Extract the (x, y) coordinate from the center of the cell holding the provided text.  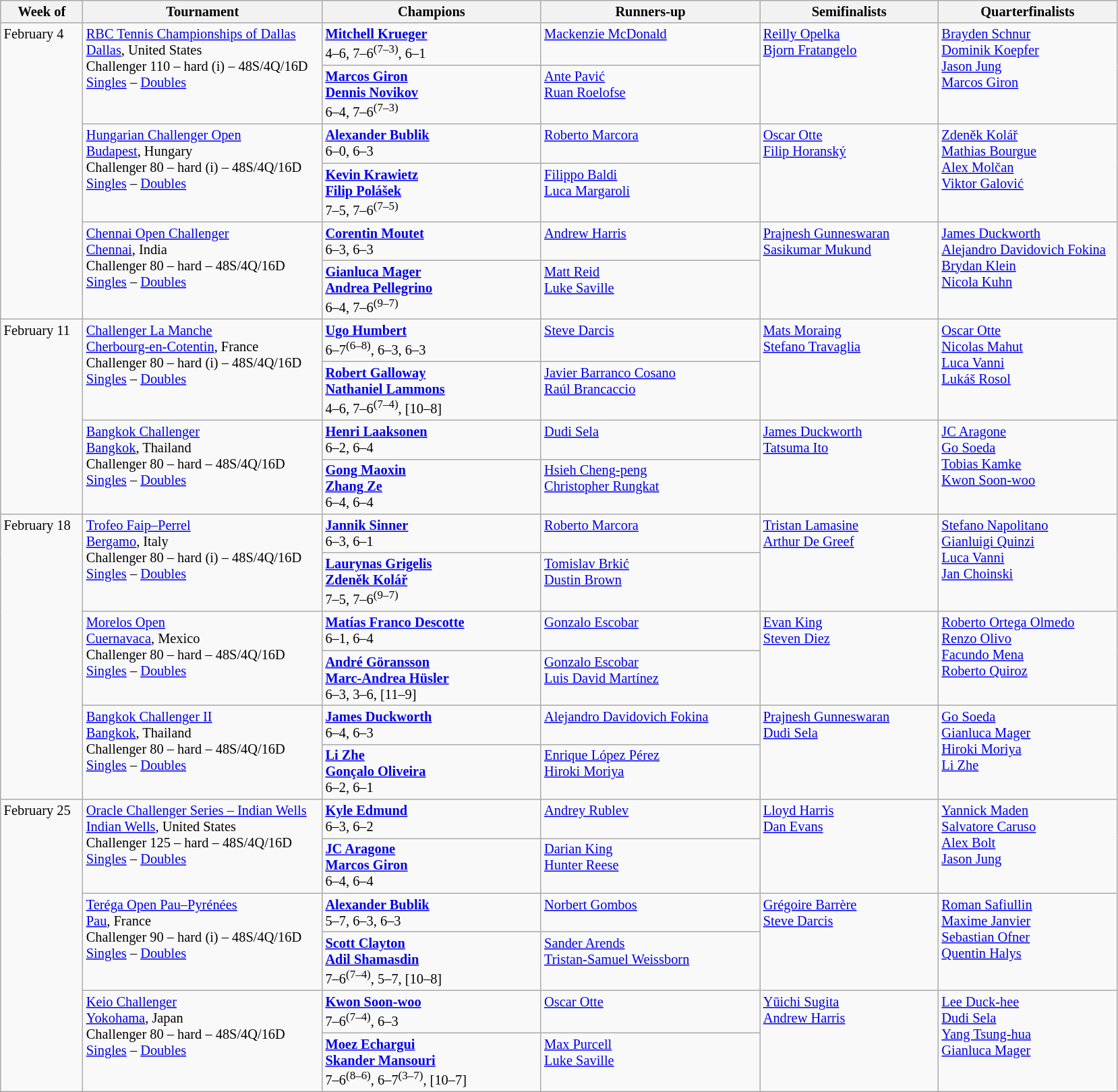
Steve Darcis (650, 340)
Scott Clayton Adil Shamasdin7–6(7–4), 5–7, [10–8] (432, 961)
Corentin Moutet6–3, 6–3 (432, 241)
Tristan Lamasine Arthur De Greef (850, 562)
Brayden Schnur Dominik Koepfer Jason Jung Marcos Giron (1028, 73)
Alexander Bublik6–0, 6–3 (432, 144)
RBC Tennis Championships of DallasDallas, United States Challenger 110 – hard (i) – 48S/4Q/16DSingles – Doubles (202, 73)
Max Purcell Luke Saville (650, 1062)
Bangkok ChallengerBangkok, Thailand Challenger 80 – hard – 48S/4Q/16DSingles – Doubles (202, 466)
February 4 (42, 171)
Stefano Napolitano Gianluigi Quinzi Luca Vanni Jan Choinski (1028, 562)
James Duckworth6–4, 6–3 (432, 725)
Zdeněk Kolář Mathias Bourgue Alex Molčan Viktor Galović (1028, 173)
Yannick Maden Salvatore Caruso Alex Bolt Jason Jung (1028, 847)
Roberto Ortega Olmedo Renzo Olivo Facundo Mena Roberto Quiroz (1028, 658)
Robert Galloway Nathaniel Lammons4–6, 7–6(7–4), [10–8] (432, 391)
February 25 (42, 946)
Ugo Humbert6–7(6–8), 6–3, 6–3 (432, 340)
Kwon Soon-woo7–6(7–4), 6–3 (432, 1012)
JC Aragone Go Soeda Tobias Kamke Kwon Soon-woo (1028, 466)
Oscar Otte (650, 1012)
Matías Franco Descotte6–1, 6–4 (432, 631)
Norbert Gombos (650, 913)
Quarterfinalists (1028, 11)
Mats Moraing Stefano Travaglia (850, 369)
Tomislav Brkić Dustin Brown (650, 582)
Alexander Bublik5–7, 6–3, 6–3 (432, 913)
Matt Reid Luke Saville (650, 290)
Semifinalists (850, 11)
Bangkok Challenger IIBangkok, Thailand Challenger 80 – hard – 48S/4Q/16DSingles – Doubles (202, 752)
Gong Maoxin Zhang Ze6–4, 6–4 (432, 487)
Li Zhe Gonçalo Oliveira6–2, 6–1 (432, 772)
Reilly Opelka Bjorn Fratangelo (850, 73)
André Göransson Marc-Andrea Hüsler6–3, 3–6, [11–9] (432, 678)
Evan King Steven Diez (850, 658)
Dudi Sela (650, 439)
February 11 (42, 417)
Trofeo Faip–PerrelBergamo, Italy Challenger 80 – hard (i) – 48S/4Q/16DSingles – Doubles (202, 562)
Moez Echargui Skander Mansouri7–6(8–6), 6–7(3–7), [10–7] (432, 1062)
Kevin Krawietz Filip Polášek7–5, 7–6(7–5) (432, 193)
James Duckworth Tatsuma Ito (850, 466)
Week of (42, 11)
Lee Duck-hee Dudi Sela Yang Tsung-hua Gianluca Mager (1028, 1041)
JC Aragone Marcos Giron6–4, 6–4 (432, 866)
Champions (432, 11)
Prajnesh Gunneswaran Dudi Sela (850, 752)
Oscar Otte Filip Horanský (850, 173)
Hsieh Cheng-peng Christopher Rungkat (650, 487)
Andrew Harris (650, 241)
Chennai Open ChallengerChennai, India Challenger 80 – hard – 48S/4Q/16DSingles – Doubles (202, 271)
Yūichi Sugita Andrew Harris (850, 1041)
Oscar Otte Nicolas Mahut Luca Vanni Lukáš Rosol (1028, 369)
Gianluca Mager Andrea Pellegrino6–4, 7–6(9–7) (432, 290)
Grégoire Barrère Steve Darcis (850, 942)
Henri Laaksonen6–2, 6–4 (432, 439)
James Duckworth Alejandro Davidovich Fokina Brydan Klein Nicola Kuhn (1028, 271)
Challenger La MancheCherbourg-en-Cotentin, France Challenger 80 – hard (i) – 48S/4Q/16DSingles – Doubles (202, 369)
Enrique López Pérez Hiroki Moriya (650, 772)
Tournament (202, 11)
Go Soeda Gianluca Mager Hiroki Moriya Li Zhe (1028, 752)
Lloyd Harris Dan Evans (850, 847)
Mackenzie McDonald (650, 44)
Teréga Open Pau–PyrénéesPau, France Challenger 90 – hard (i) – 48S/4Q/16DSingles – Doubles (202, 942)
Oracle Challenger Series – Indian WellsIndian Wells, United States Challenger 125 – hard – 48S/4Q/16DSingles – Doubles (202, 847)
Morelos OpenCuernavaca, Mexico Challenger 80 – hard – 48S/4Q/16DSingles – Doubles (202, 658)
Filippo Baldi Luca Margaroli (650, 193)
Mitchell Krueger4–6, 7–6(7–3), 6–1 (432, 44)
Hungarian Challenger OpenBudapest, Hungary Challenger 80 – hard (i) – 48S/4Q/16DSingles – Doubles (202, 173)
Andrey Rublev (650, 819)
Gonzalo Escobar (650, 631)
Sander Arends Tristan-Samuel Weissborn (650, 961)
Ante Pavić Ruan Roelofse (650, 94)
Laurynas Grigelis Zdeněk Kolář7–5, 7–6(9–7) (432, 582)
Jannik Sinner6–3, 6–1 (432, 533)
Marcos Giron Dennis Novikov6–4, 7–6(7–3) (432, 94)
Javier Barranco Cosano Raúl Brancaccio (650, 391)
February 18 (42, 657)
Gonzalo Escobar Luis David Martínez (650, 678)
Roman Safiullin Maxime Janvier Sebastian Ofner Quentin Halys (1028, 942)
Prajnesh Gunneswaran Sasikumar Mukund (850, 271)
Runners-up (650, 11)
Alejandro Davidovich Fokina (650, 725)
Keio ChallengerYokohama, Japan Challenger 80 – hard – 48S/4Q/16DSingles – Doubles (202, 1041)
Darian King Hunter Reese (650, 866)
Kyle Edmund6–3, 6–2 (432, 819)
